For the text-containing cell, return its midpoint in [x, y] coordinate format. 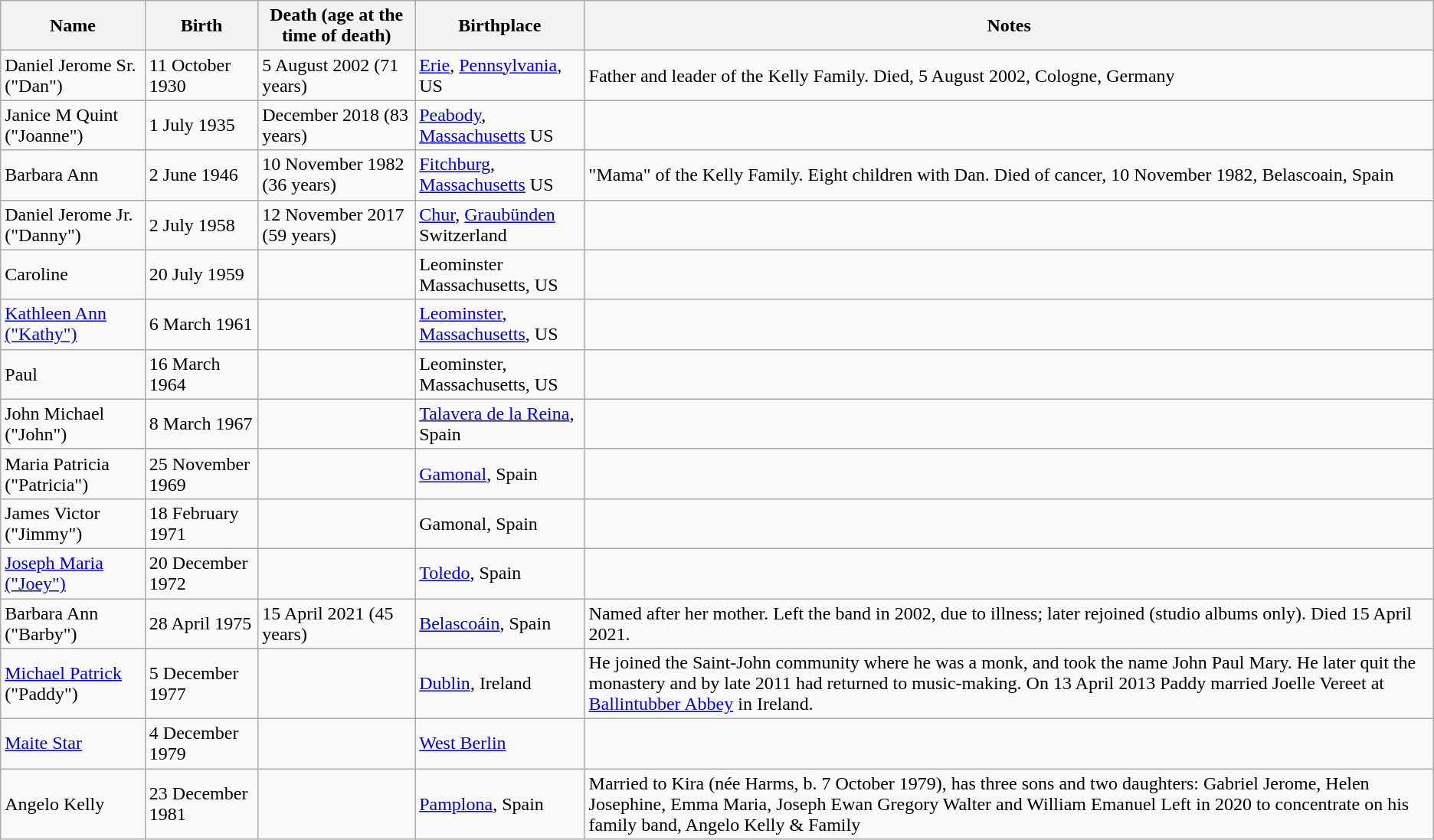
Fitchburg, Massachusetts US [499, 175]
Pamplona, Spain [499, 804]
2 June 1946 [201, 175]
1 July 1935 [201, 126]
25 November 1969 [201, 473]
Chur, Graubünden Switzerland [499, 225]
23 December 1981 [201, 804]
Peabody, Massachusetts US [499, 126]
Angelo Kelly [74, 804]
Birth [201, 26]
Death (age at the time of death) [337, 26]
Janice M Quint ("Joanne") [74, 126]
Birthplace [499, 26]
Maite Star [74, 744]
Kathleen Ann ("Kathy") [74, 325]
Belascoáin, Spain [499, 623]
Notes [1009, 26]
12 November 2017 (59 years) [337, 225]
Barbara Ann [74, 175]
Michael Patrick ("Paddy") [74, 684]
Dublin, Ireland [499, 684]
Father and leader of the Kelly Family. Died, 5 August 2002, Cologne, Germany [1009, 75]
Caroline [74, 274]
Daniel Jerome Sr. ("Dan") [74, 75]
8 March 1967 [201, 424]
Leominster Massachusetts, US [499, 274]
15 April 2021 (45 years) [337, 623]
December 2018 (83 years) [337, 126]
5 December 1977 [201, 684]
Toledo, Spain [499, 573]
Name [74, 26]
10 November 1982 (36 years) [337, 175]
5 August 2002 (71 years) [337, 75]
Paul [74, 374]
20 December 1972 [201, 573]
28 April 1975 [201, 623]
20 July 1959 [201, 274]
11 October 1930 [201, 75]
Erie, Pennsylvania, US [499, 75]
18 February 1971 [201, 524]
4 December 1979 [201, 744]
"Mama" of the Kelly Family. Eight children with Dan. Died of cancer, 10 November 1982, Belascoain, Spain [1009, 175]
Joseph Maria ("Joey") [74, 573]
Talavera de la Reina, Spain [499, 424]
West Berlin [499, 744]
2 July 1958 [201, 225]
6 March 1961 [201, 325]
James Victor ("Jimmy") [74, 524]
Named after her mother. Left the band in 2002, due to illness; later rejoined (studio albums only). Died 15 April 2021. [1009, 623]
Daniel Jerome Jr. ("Danny") [74, 225]
16 March 1964 [201, 374]
Maria Patricia ("Patricia") [74, 473]
Barbara Ann ("Barby") [74, 623]
John Michael ("John") [74, 424]
